Capture the cell that displays the provided text and extract its (X, Y) central coordinate. 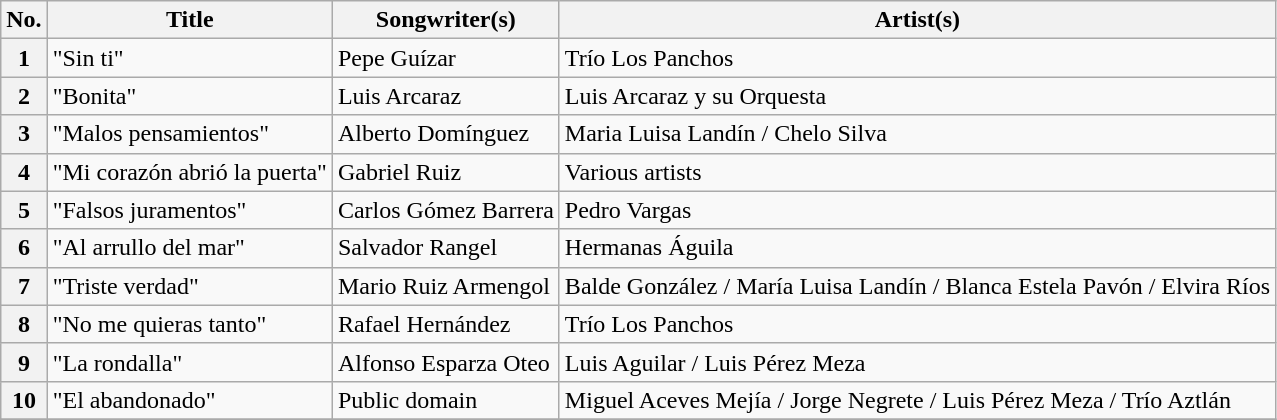
6 (24, 248)
"Triste verdad" (190, 286)
3 (24, 134)
Alfonso Esparza Oteo (446, 362)
Balde González / María Luisa Landín / Blanca Estela Pavón / Elvira Ríos (917, 286)
"El abandonado" (190, 400)
Maria Luisa Landín / Chelo Silva (917, 134)
10 (24, 400)
Alberto Domínguez (446, 134)
4 (24, 172)
Artist(s) (917, 20)
"Bonita" (190, 96)
9 (24, 362)
Pedro Vargas (917, 210)
8 (24, 324)
Various artists (917, 172)
"Mi corazón abrió la puerta" (190, 172)
"Malos pensamientos" (190, 134)
Gabriel Ruiz (446, 172)
Carlos Gómez Barrera (446, 210)
Miguel Aceves Mejía / Jorge Negrete / Luis Pérez Meza / Trío Aztlán (917, 400)
"Falsos juramentos" (190, 210)
Mario Ruiz Armengol (446, 286)
Luis Aguilar / Luis Pérez Meza (917, 362)
Public domain (446, 400)
Songwriter(s) (446, 20)
"La rondalla" (190, 362)
Hermanas Águila (917, 248)
Luis Arcaraz (446, 96)
"Al arrullo del mar" (190, 248)
No. (24, 20)
Salvador Rangel (446, 248)
Rafael Hernández (446, 324)
Title (190, 20)
7 (24, 286)
Luis Arcaraz y su Orquesta (917, 96)
"No me quieras tanto" (190, 324)
5 (24, 210)
"Sin ti" (190, 58)
1 (24, 58)
2 (24, 96)
Pepe Guízar (446, 58)
